Pinpoint the cell where the given text exists, returning its (x, y) midpoint coordinate. 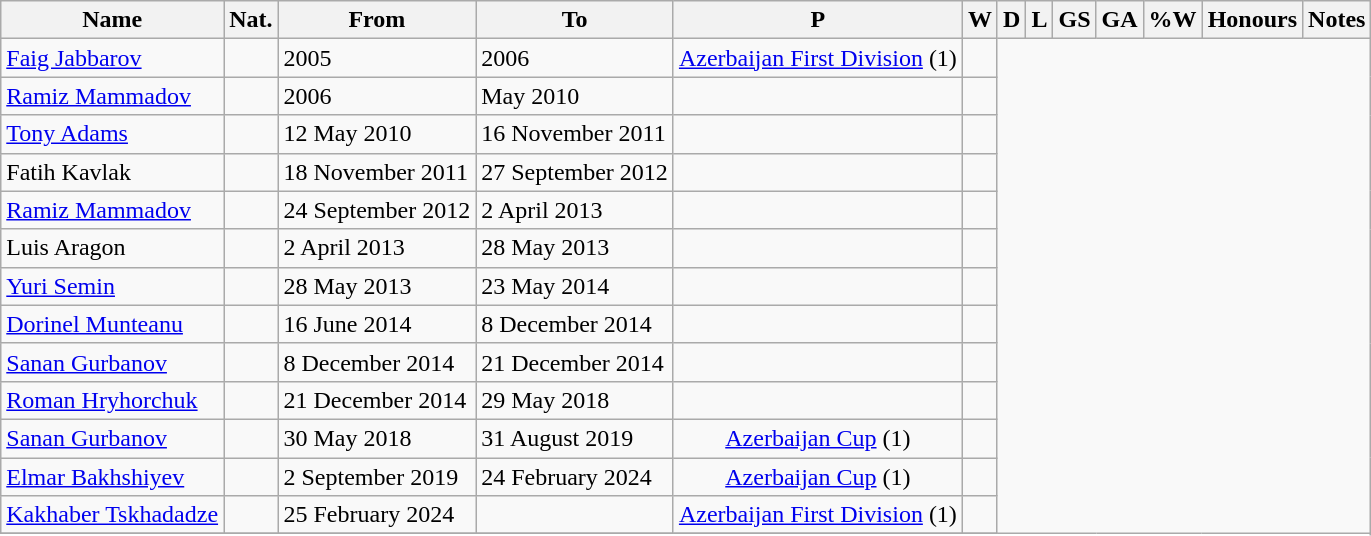
May 2010 (575, 96)
Kakhaber Tskhadadze (112, 515)
16 June 2014 (377, 324)
GA (1120, 20)
Name (112, 20)
Nat. (251, 20)
W (980, 20)
D (1011, 20)
Tony Adams (112, 134)
Fatih Kavlak (112, 172)
Roman Hryhorchuk (112, 400)
Elmar Bakhshiyev (112, 477)
12 May 2010 (377, 134)
GS (1074, 20)
18 November 2011 (377, 172)
31 August 2019 (575, 438)
24 February 2024 (575, 477)
30 May 2018 (377, 438)
Yuri Semin (112, 286)
From (377, 20)
L (1040, 20)
Notes (1337, 20)
Dorinel Munteanu (112, 324)
29 May 2018 (575, 400)
Honours (1252, 20)
25 February 2024 (377, 515)
Faig Jabbarov (112, 58)
16 November 2011 (575, 134)
2 September 2019 (377, 477)
27 September 2012 (575, 172)
P (818, 20)
23 May 2014 (575, 286)
24 September 2012 (377, 210)
%W (1172, 20)
To (575, 20)
2005 (377, 58)
Luis Aragon (112, 248)
